Locate the cell with the specified text and output its (x, y) center coordinate. 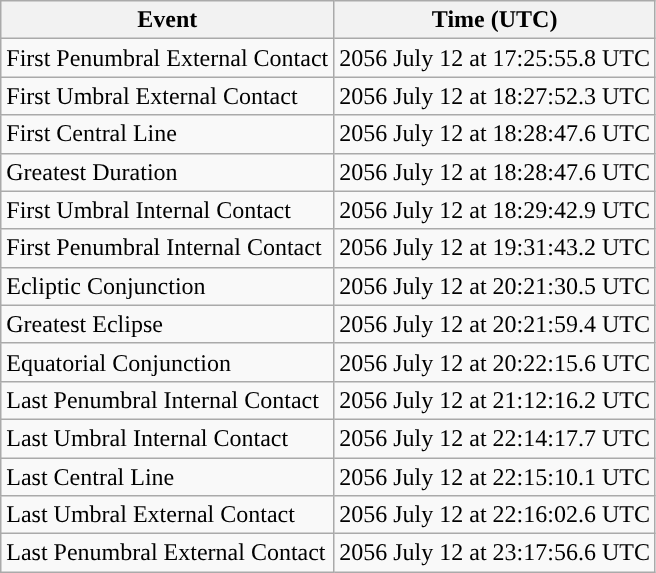
2056 July 12 at 22:15:10.1 UTC (495, 477)
2056 July 12 at 20:21:30.5 UTC (495, 286)
2056 July 12 at 20:22:15.6 UTC (495, 362)
2056 July 12 at 18:29:42.9 UTC (495, 210)
First Central Line (168, 134)
Last Central Line (168, 477)
Time (UTC) (495, 20)
Greatest Duration (168, 172)
2056 July 12 at 22:16:02.6 UTC (495, 515)
2056 July 12 at 22:14:17.7 UTC (495, 438)
Greatest Eclipse (168, 324)
2056 July 12 at 21:12:16.2 UTC (495, 400)
First Umbral External Contact (168, 96)
Equatorial Conjunction (168, 362)
2056 July 12 at 17:25:55.8 UTC (495, 58)
2056 July 12 at 20:21:59.4 UTC (495, 324)
2056 July 12 at 19:31:43.2 UTC (495, 248)
Event (168, 20)
First Penumbral Internal Contact (168, 248)
Last Penumbral External Contact (168, 553)
First Penumbral External Contact (168, 58)
First Umbral Internal Contact (168, 210)
2056 July 12 at 18:27:52.3 UTC (495, 96)
Last Umbral Internal Contact (168, 438)
2056 July 12 at 23:17:56.6 UTC (495, 553)
Last Penumbral Internal Contact (168, 400)
Ecliptic Conjunction (168, 286)
Last Umbral External Contact (168, 515)
